Scan for the cell matching the given text and deliver its (X, Y) coordinate at center. 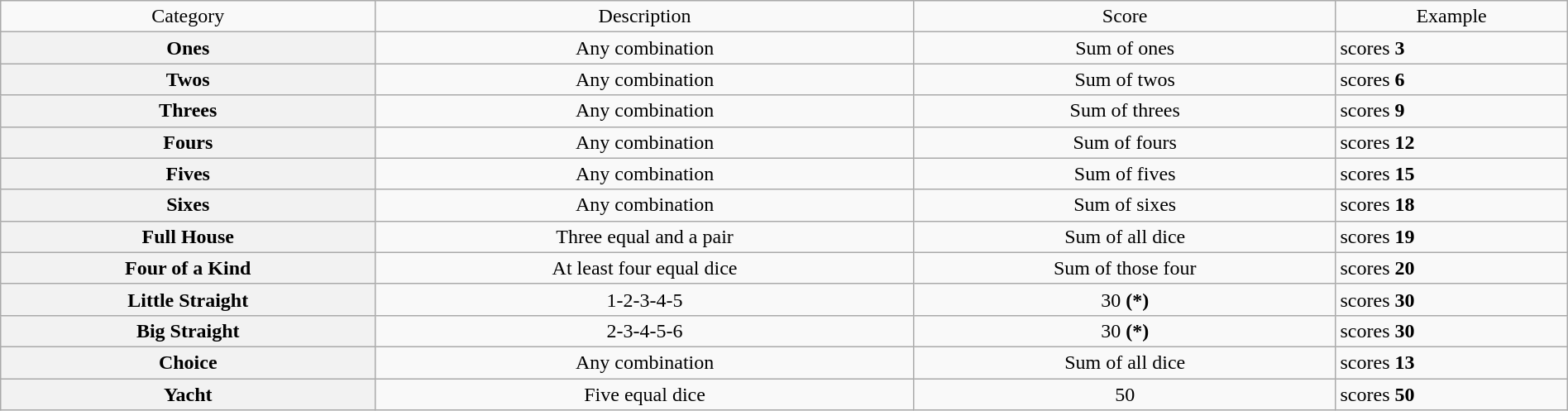
2-3-4-5-6 (645, 331)
scores 3 (1451, 48)
Sum of fours (1125, 142)
Sum of sixes (1125, 205)
Description (645, 17)
Five equal dice (645, 394)
Sum of threes (1125, 111)
Choice (189, 362)
Three equal and a pair (645, 237)
Score (1125, 17)
Twos (189, 79)
Sum of fives (1125, 174)
scores 12 (1451, 142)
scores 15 (1451, 174)
scores 50 (1451, 394)
Full House (189, 237)
Fives (189, 174)
Sum of ones (1125, 48)
Sum of twos (1125, 79)
50 (1125, 394)
Yacht (189, 394)
Example (1451, 17)
Fours (189, 142)
Big Straight (189, 331)
Four of a Kind (189, 268)
scores 13 (1451, 362)
scores 18 (1451, 205)
scores 9 (1451, 111)
Sum of those four (1125, 268)
Threes (189, 111)
Ones (189, 48)
Little Straight (189, 299)
Category (189, 17)
At least four equal dice (645, 268)
1-2-3-4-5 (645, 299)
scores 20 (1451, 268)
scores 6 (1451, 79)
Sixes (189, 205)
scores 19 (1451, 237)
